Detect which cell encompasses the target text, then output its [X, Y] center coordinate. 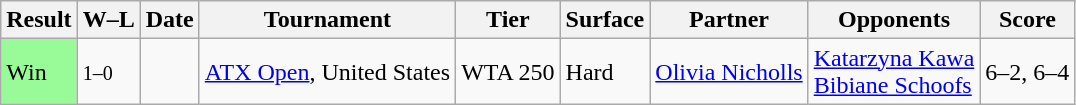
Hard [605, 72]
Partner [729, 20]
1–0 [108, 72]
Opponents [894, 20]
Tier [508, 20]
Win [39, 72]
Score [1028, 20]
WTA 250 [508, 72]
ATX Open, United States [327, 72]
W–L [108, 20]
Tournament [327, 20]
Katarzyna Kawa Bibiane Schoofs [894, 72]
Surface [605, 20]
Date [170, 20]
Result [39, 20]
6–2, 6–4 [1028, 72]
Olivia Nicholls [729, 72]
